Locate the cell with the specified text and output its (x, y) center coordinate. 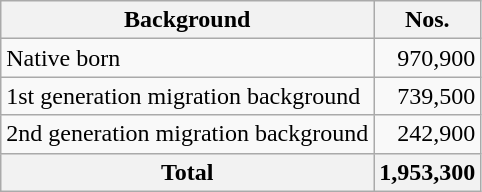
242,900 (428, 134)
Nos. (428, 20)
1st generation migration background (188, 96)
Total (188, 172)
970,900 (428, 58)
Native born (188, 58)
2nd generation migration background (188, 134)
739,500 (428, 96)
1,953,300 (428, 172)
Background (188, 20)
